Locate the cell with the specified text and output its [x, y] center coordinate. 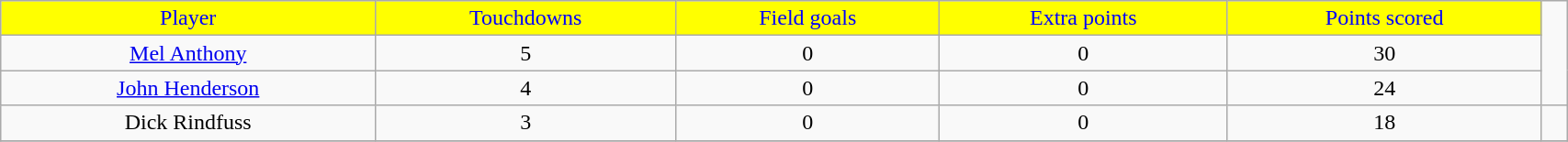
24 [1385, 88]
5 [525, 53]
Touchdowns [525, 18]
Extra points [1084, 18]
30 [1385, 53]
3 [525, 123]
John Henderson [188, 88]
4 [525, 88]
Player [188, 18]
Field goals [808, 18]
Dick Rindfuss [188, 123]
Points scored [1385, 18]
Mel Anthony [188, 53]
18 [1385, 123]
